Extract the (X, Y) coordinate from the center of the cell holding the provided text.  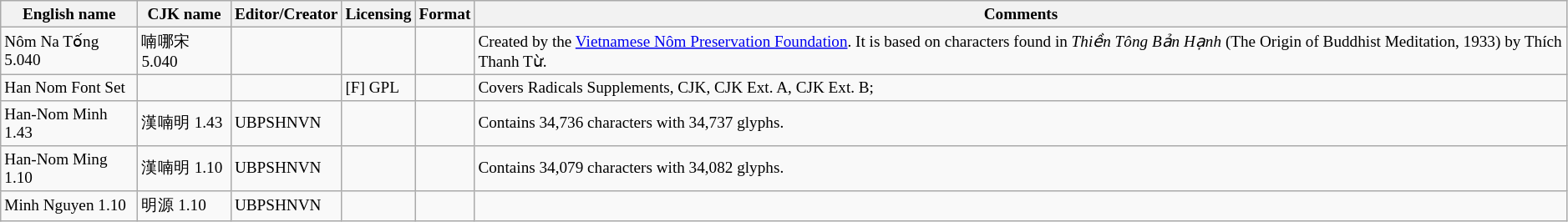
CJK name (185, 14)
明源 1.10 (185, 205)
Minh Nguyen 1.10 (69, 205)
Contains 34,079 characters with 34,082 glyphs. (1021, 169)
漢喃明 1.10 (185, 169)
Covers Radicals Supplements, CJK, CJK Ext. A, CJK Ext. B; (1021, 88)
Han-Nom Minh 1.43 (69, 124)
Nôm Na Tống 5.040 (69, 50)
Comments (1021, 14)
Editor/Creator (286, 14)
[F] GPL (378, 88)
Format (444, 14)
Licensing (378, 14)
喃哪宋 5.040 (185, 50)
English name (69, 14)
Han-Nom Ming 1.10 (69, 169)
Han Nom Font Set (69, 88)
Contains 34,736 characters with 34,737 glyphs. (1021, 124)
漢喃明 1.43 (185, 124)
